Pinpoint the cell where the given text exists, returning its [X, Y] midpoint coordinate. 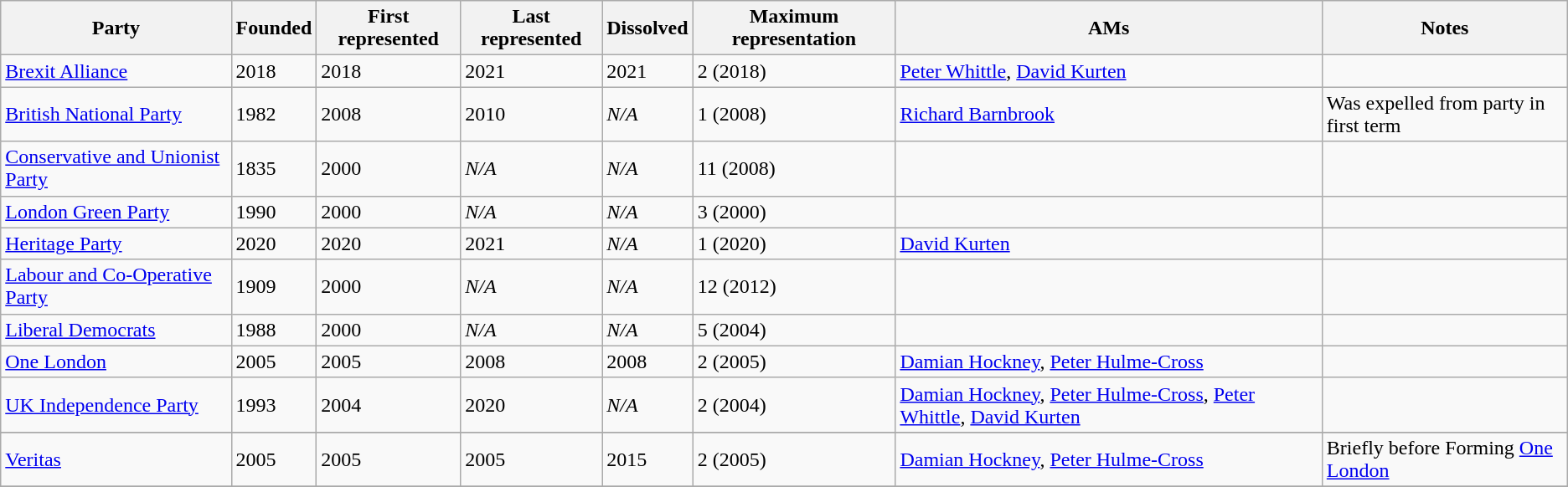
11 (2008) [794, 169]
Peter Whittle, David Kurten [1109, 71]
1982 [274, 114]
British National Party [116, 114]
2 (2004) [794, 405]
Veritas [116, 459]
First represented [389, 28]
Notes [1444, 28]
One London [116, 361]
Briefly before Forming One London [1444, 459]
2004 [389, 405]
2015 [647, 459]
Last represented [531, 28]
Damian Hockney, Peter Hulme-Cross, Peter Whittle, David Kurten [1109, 405]
Party [116, 28]
1 (2008) [794, 114]
Liberal Democrats [116, 330]
12 (2012) [794, 286]
Founded [274, 28]
3 (2000) [794, 212]
1909 [274, 286]
Maximum representation [794, 28]
UK Independence Party [116, 405]
1 (2020) [794, 243]
Brexit Alliance [116, 71]
1988 [274, 330]
2 (2018) [794, 71]
London Green Party [116, 212]
Conservative and Unionist Party [116, 169]
1835 [274, 169]
Heritage Party [116, 243]
David Kurten [1109, 243]
Dissolved [647, 28]
1993 [274, 405]
Labour and Co-Operative Party [116, 286]
1990 [274, 212]
Richard Barnbrook [1109, 114]
AMs [1109, 28]
2010 [531, 114]
5 (2004) [794, 330]
Was expelled from party in first term [1444, 114]
